Scan for the cell matching the given text and deliver its [X, Y] coordinate at center. 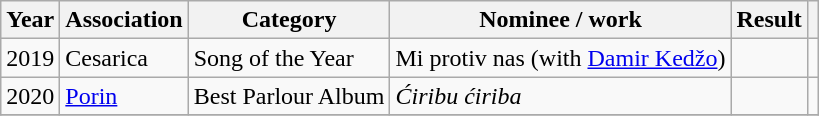
2019 [30, 58]
Song of the Year [289, 58]
Mi protiv nas (with Damir Kedžo) [560, 58]
Association [124, 20]
Category [289, 20]
Nominee / work [560, 20]
Porin [124, 96]
Cesarica [124, 58]
Year [30, 20]
2020 [30, 96]
Best Parlour Album [289, 96]
Ćiribu ćiriba [560, 96]
Result [769, 20]
